Provide the [x, y] coordinate of the cell's center where the given text is located.  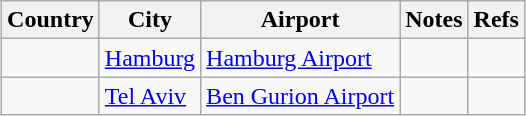
Notes [434, 20]
Hamburg Airport [300, 58]
Airport [300, 20]
City [150, 20]
Hamburg [150, 58]
Tel Aviv [150, 96]
Country [51, 20]
Refs [496, 20]
Ben Gurion Airport [300, 96]
